Return [X, Y] of the center of cell containing provided text 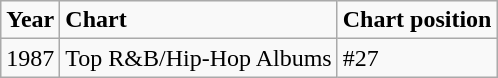
Year [30, 20]
1987 [30, 58]
Chart [198, 20]
Top R&B/Hip-Hop Albums [198, 58]
Chart position [417, 20]
#27 [417, 58]
